Detect which cell encompasses the target text, then output its (x, y) center coordinate. 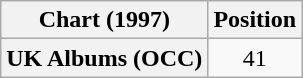
Chart (1997) (104, 20)
Position (255, 20)
41 (255, 58)
UK Albums (OCC) (104, 58)
